Provide the [X, Y] coordinate of the cell's center where the given text is located.  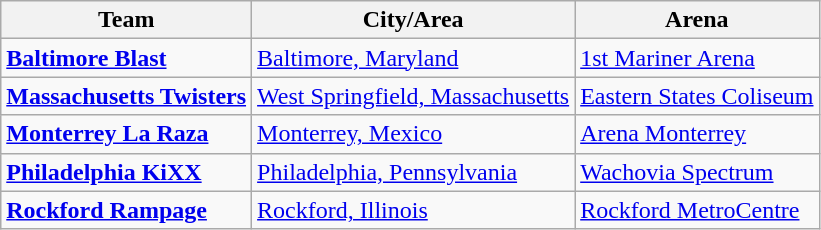
Arena [697, 20]
Team [126, 20]
Baltimore, Maryland [414, 58]
Philadelphia, Pennsylvania [414, 172]
1st Mariner Arena [697, 58]
Massachusetts Twisters [126, 96]
Philadelphia KiXX [126, 172]
Baltimore Blast [126, 58]
Rockford MetroCentre [697, 210]
Arena Monterrey [697, 134]
Monterrey, Mexico [414, 134]
Rockford Rampage [126, 210]
City/Area [414, 20]
Wachovia Spectrum [697, 172]
West Springfield, Massachusetts [414, 96]
Eastern States Coliseum [697, 96]
Rockford, Illinois [414, 210]
Monterrey La Raza [126, 134]
